Return [x, y] of the center of cell containing provided text 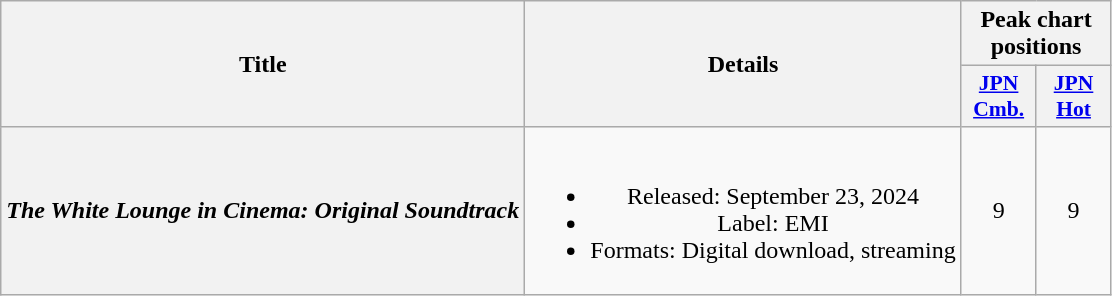
JPNCmb. [998, 96]
Released: September 23, 2024Label: EMIFormats: Digital download, streaming [743, 210]
Peak chart positions [1036, 34]
The White Lounge in Cinema: Original Soundtrack [263, 210]
Title [263, 64]
JPNHot [1074, 96]
Details [743, 64]
